Scan for the cell matching the given text and deliver its (X, Y) coordinate at center. 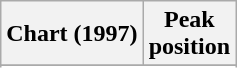
Chart (1997) (72, 34)
Peakposition (189, 34)
